Identify which cell holds the provided text, then report its (x, y) central coordinate. 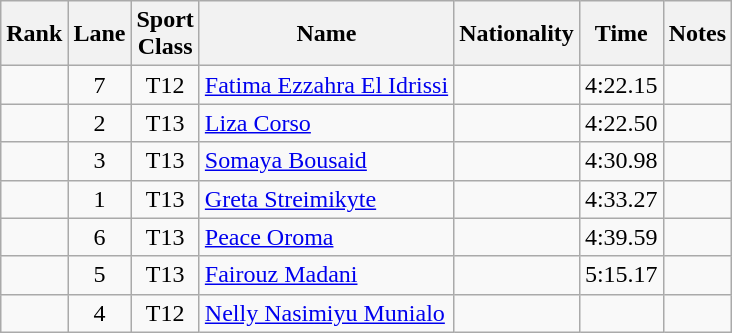
Fairouz Madani (326, 275)
Nelly Nasimiyu Munialo (326, 313)
5:15.17 (621, 275)
Rank (34, 34)
4:33.27 (621, 199)
7 (100, 85)
4:39.59 (621, 237)
4:22.15 (621, 85)
Peace Oroma (326, 237)
Somaya Bousaid (326, 161)
5 (100, 275)
SportClass (165, 34)
6 (100, 237)
Liza Corso (326, 123)
3 (100, 161)
4 (100, 313)
1 (100, 199)
Lane (100, 34)
Greta Streimikyte (326, 199)
4:30.98 (621, 161)
Time (621, 34)
Name (326, 34)
Fatima Ezzahra El Idrissi (326, 85)
Nationality (517, 34)
2 (100, 123)
Notes (697, 34)
4:22.50 (621, 123)
